Extract the [X, Y] coordinate from the center of the cell holding the provided text.  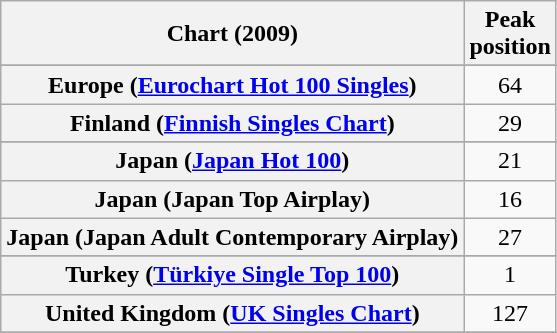
29 [510, 123]
Peakposition [510, 34]
Japan (Japan Adult Contemporary Airplay) [232, 237]
Turkey (Türkiye Single Top 100) [232, 275]
16 [510, 199]
1 [510, 275]
Finland (Finnish Singles Chart) [232, 123]
27 [510, 237]
127 [510, 313]
64 [510, 85]
Japan (Japan Hot 100) [232, 161]
21 [510, 161]
United Kingdom (UK Singles Chart) [232, 313]
Europe (Eurochart Hot 100 Singles) [232, 85]
Japan (Japan Top Airplay) [232, 199]
Chart (2009) [232, 34]
